Find where the given text appears and provide that cell's center as (X, Y) coordinate. 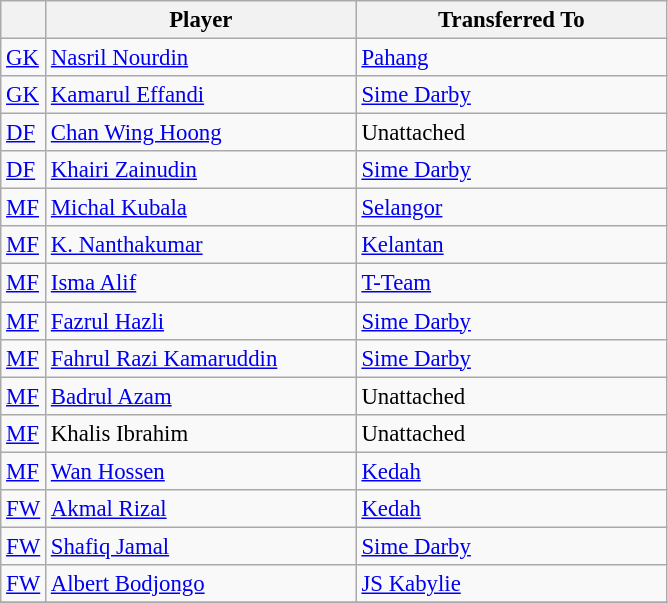
Badrul Azam (202, 396)
JS Kabylie (512, 584)
K. Nanthakumar (202, 245)
Khairi Zainudin (202, 170)
Chan Wing Hoong (202, 133)
Transferred To (512, 20)
Pahang (512, 58)
Selangor (512, 208)
Khalis Ibrahim (202, 433)
Shafiq Jamal (202, 546)
Albert Bodjongo (202, 584)
Fahrul Razi Kamaruddin (202, 358)
T-Team (512, 283)
Player (202, 20)
Isma Alif (202, 283)
Wan Hossen (202, 471)
Nasril Nourdin (202, 58)
Kamarul Effandi (202, 95)
Kelantan (512, 245)
Michal Kubala (202, 208)
Akmal Rizal (202, 509)
Fazrul Hazli (202, 321)
